Return the [x, y] coordinate for the center point of the cell that contains the specified text.  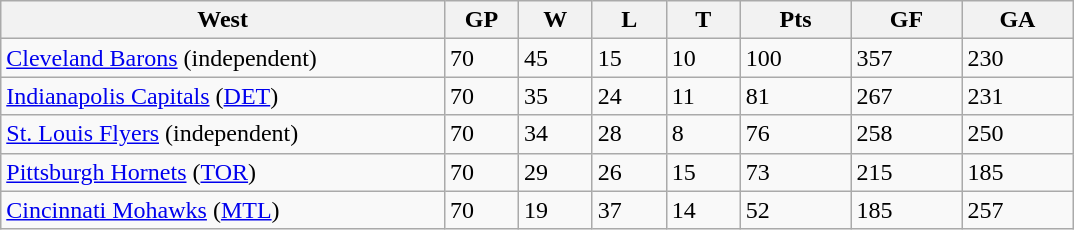
24 [629, 96]
215 [906, 172]
29 [555, 172]
19 [555, 210]
257 [1018, 210]
230 [1018, 58]
L [629, 20]
81 [796, 96]
GP [481, 20]
T [703, 20]
35 [555, 96]
231 [1018, 96]
W [555, 20]
Pittsburgh Hornets (TOR) [223, 172]
250 [1018, 134]
GA [1018, 20]
76 [796, 134]
Cincinnati Mohawks (MTL) [223, 210]
45 [555, 58]
52 [796, 210]
28 [629, 134]
100 [796, 58]
Pts [796, 20]
14 [703, 210]
8 [703, 134]
26 [629, 172]
St. Louis Flyers (independent) [223, 134]
West [223, 20]
73 [796, 172]
34 [555, 134]
Indianapolis Capitals (DET) [223, 96]
267 [906, 96]
11 [703, 96]
10 [703, 58]
Cleveland Barons (independent) [223, 58]
GF [906, 20]
37 [629, 210]
258 [906, 134]
357 [906, 58]
